Find where the given text appears and provide that cell's center as (x, y) coordinate. 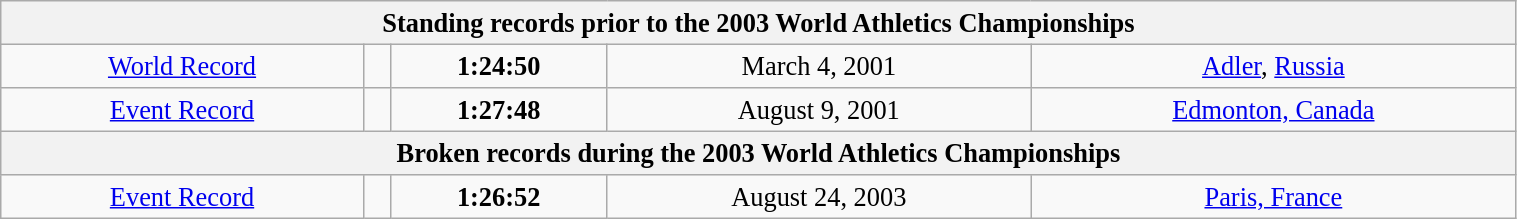
March 4, 2001 (819, 66)
August 9, 2001 (819, 109)
World Record (182, 66)
1:27:48 (498, 109)
1:24:50 (498, 66)
Paris, France (1274, 197)
Edmonton, Canada (1274, 109)
August 24, 2003 (819, 197)
Adler, Russia (1274, 66)
Broken records during the 2003 World Athletics Championships (758, 153)
Standing records prior to the 2003 World Athletics Championships (758, 22)
1:26:52 (498, 197)
